Find where the given text appears and provide that cell's center as (x, y) coordinate. 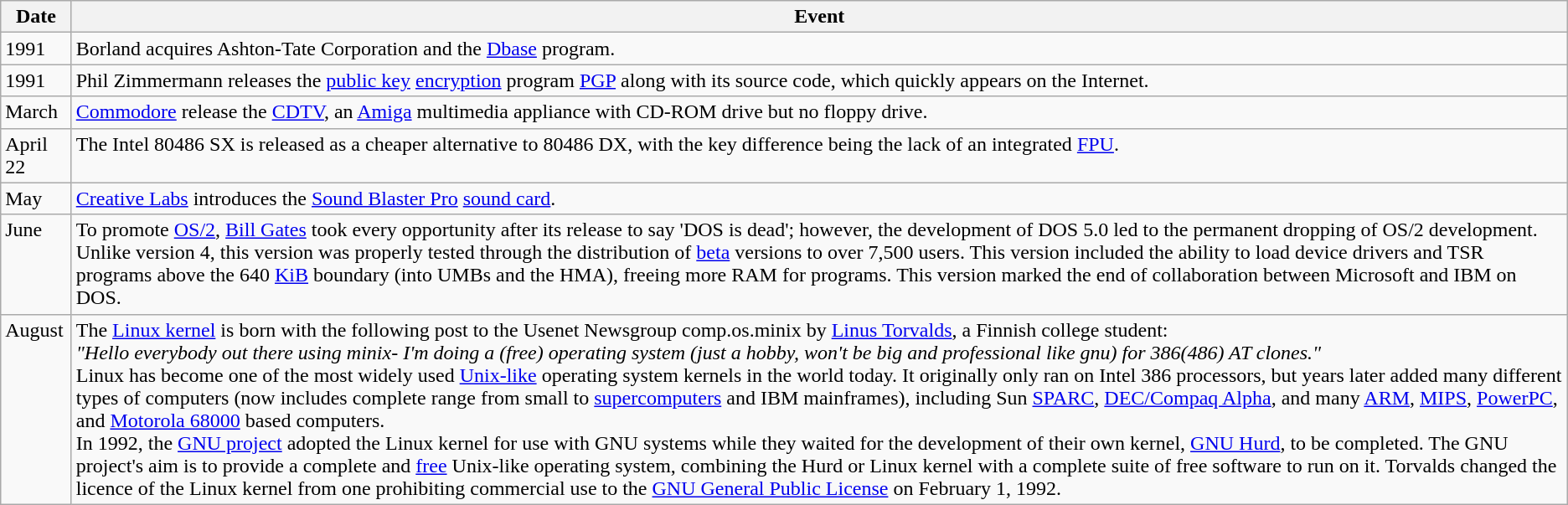
June (36, 265)
Borland acquires Ashton-Tate Corporation and the Dbase program. (819, 49)
Event (819, 17)
Date (36, 17)
August (36, 409)
Phil Zimmermann releases the public key encryption program PGP along with its source code, which quickly appears on the Internet. (819, 80)
April 22 (36, 156)
Commodore release the CDTV, an Amiga multimedia appliance with CD-ROM drive but no floppy drive. (819, 112)
The Intel 80486 SX is released as a cheaper alternative to 80486 DX, with the key difference being the lack of an integrated FPU. (819, 156)
Creative Labs introduces the Sound Blaster Pro sound card. (819, 198)
March (36, 112)
May (36, 198)
